Identify which cell holds the provided text, then report its [X, Y] central coordinate. 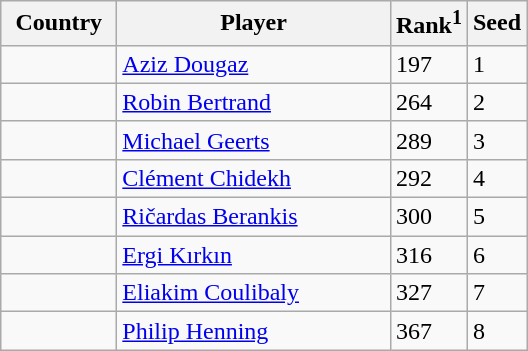
Robin Bertrand [254, 102]
367 [428, 331]
Rank1 [428, 24]
2 [496, 102]
8 [496, 331]
Aziz Dougaz [254, 64]
Michael Geerts [254, 140]
289 [428, 140]
Philip Henning [254, 331]
Clément Chidekh [254, 178]
292 [428, 178]
300 [428, 217]
327 [428, 293]
Country [59, 24]
4 [496, 178]
Seed [496, 24]
5 [496, 217]
Ričardas Berankis [254, 217]
316 [428, 255]
7 [496, 293]
6 [496, 255]
1 [496, 64]
264 [428, 102]
Ergi Kırkın [254, 255]
Player [254, 24]
197 [428, 64]
3 [496, 140]
Eliakim Coulibaly [254, 293]
